Locate the cell with the specified text and output its (X, Y) center coordinate. 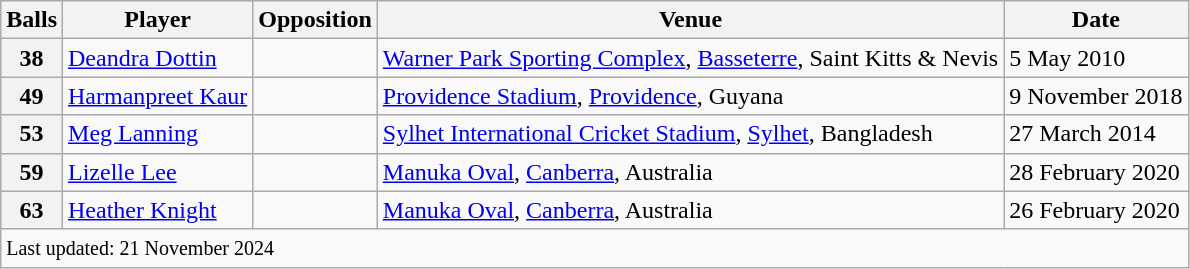
Meg Lanning (158, 134)
Opposition (315, 20)
Venue (690, 20)
38 (32, 58)
Sylhet International Cricket Stadium, Sylhet, Bangladesh (690, 134)
5 May 2010 (1096, 58)
28 February 2020 (1096, 172)
63 (32, 210)
Balls (32, 20)
9 November 2018 (1096, 96)
Deandra Dottin (158, 58)
Player (158, 20)
53 (32, 134)
26 February 2020 (1096, 210)
Harmanpreet Kaur (158, 96)
Warner Park Sporting Complex, Basseterre, Saint Kitts & Nevis (690, 58)
Last updated: 21 November 2024 (594, 248)
Heather Knight (158, 210)
49 (32, 96)
Providence Stadium, Providence, Guyana (690, 96)
27 March 2014 (1096, 134)
Date (1096, 20)
59 (32, 172)
Lizelle Lee (158, 172)
